Return the (X, Y) coordinate for the center point of the cell that contains the specified text.  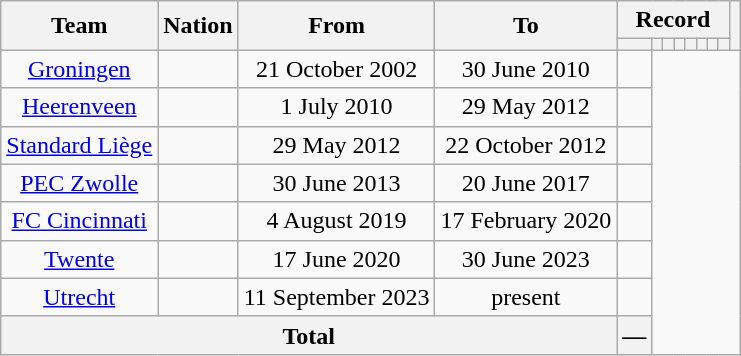
Groningen (80, 69)
Team (80, 26)
Nation (198, 26)
Record (673, 20)
11 September 2023 (336, 297)
Utrecht (80, 297)
30 June 2010 (526, 69)
FC Cincinnati (80, 221)
Twente (80, 259)
Standard Liège (80, 145)
4 August 2019 (336, 221)
Total (309, 335)
22 October 2012 (526, 145)
1 July 2010 (336, 107)
— (634, 335)
21 October 2002 (336, 69)
17 February 2020 (526, 221)
30 June 2013 (336, 183)
17 June 2020 (336, 259)
20 June 2017 (526, 183)
30 June 2023 (526, 259)
To (526, 26)
present (526, 297)
PEC Zwolle (80, 183)
From (336, 26)
Heerenveen (80, 107)
